Locate the cell with the specified text and output its [x, y] center coordinate. 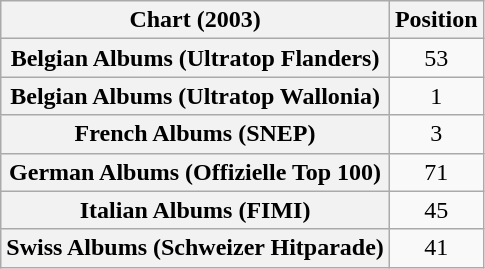
53 [436, 58]
French Albums (SNEP) [196, 134]
45 [436, 210]
Belgian Albums (Ultratop Wallonia) [196, 96]
Swiss Albums (Schweizer Hitparade) [196, 248]
Chart (2003) [196, 20]
Italian Albums (FIMI) [196, 210]
3 [436, 134]
Position [436, 20]
Belgian Albums (Ultratop Flanders) [196, 58]
1 [436, 96]
71 [436, 172]
German Albums (Offizielle Top 100) [196, 172]
41 [436, 248]
